Determine the [x, y] coordinate at the center of the cell enclosing the given text.  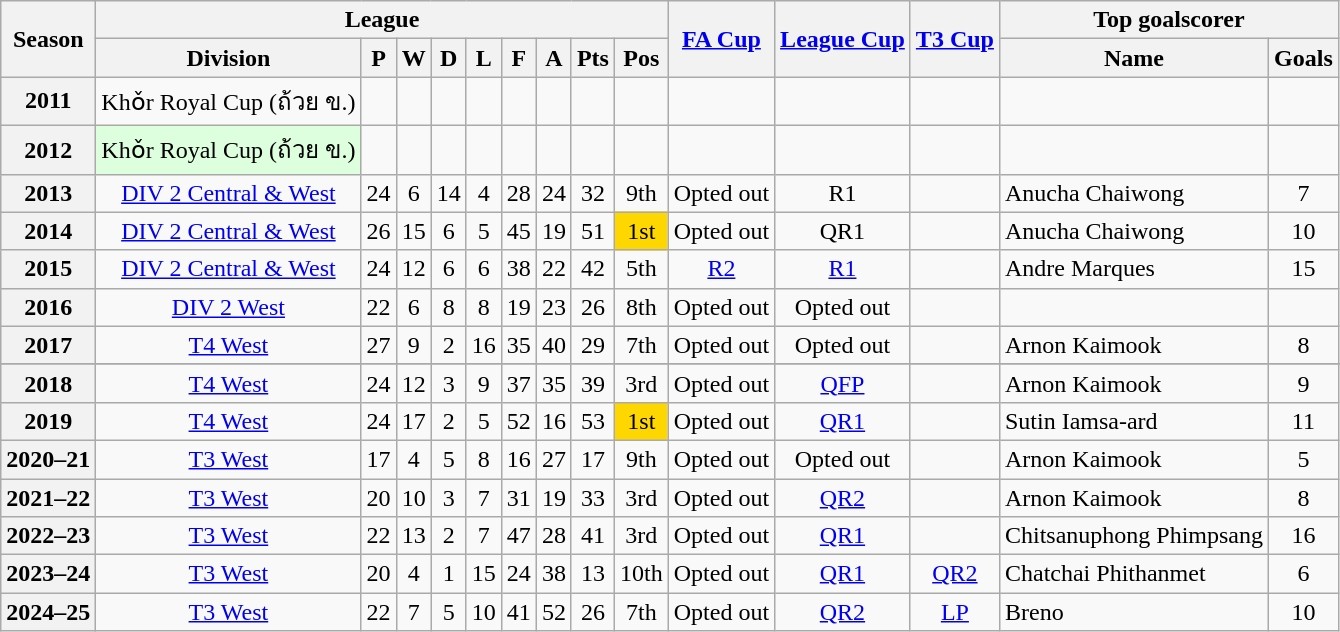
53 [592, 421]
45 [518, 231]
2023–24 [48, 574]
A [554, 58]
P [378, 58]
2022–23 [48, 536]
Name [1134, 58]
5th [641, 269]
2016 [48, 307]
Chatchai Phithanmet [1134, 574]
Goals [1304, 58]
42 [592, 269]
Chitsanuphong Phimpsang [1134, 536]
L [484, 58]
2019 [48, 421]
2020–21 [48, 459]
2024–25 [48, 612]
31 [518, 497]
Season [48, 39]
W [414, 58]
47 [518, 536]
T3 Cup [954, 39]
2013 [48, 193]
LP [954, 612]
Breno [1134, 612]
R2 [721, 269]
23 [554, 307]
2014 [48, 231]
32 [592, 193]
League [382, 20]
Top goalscorer [1168, 20]
QFP [843, 383]
D [448, 58]
33 [592, 497]
F [518, 58]
2015 [48, 269]
51 [592, 231]
39 [592, 383]
Pts [592, 58]
FA Cup [721, 39]
Pos [641, 58]
Andre Marques [1134, 269]
2011 [48, 102]
2021–22 [48, 497]
1 [448, 574]
37 [518, 383]
League Cup [843, 39]
11 [1304, 421]
2017 [48, 345]
DIV 2 West [228, 307]
10th [641, 574]
2012 [48, 150]
Division [228, 58]
29 [592, 345]
2018 [48, 383]
Sutin Iamsa-ard [1134, 421]
40 [554, 345]
14 [448, 193]
8th [641, 307]
